Detect which cell encompasses the target text, then output its [x, y] center coordinate. 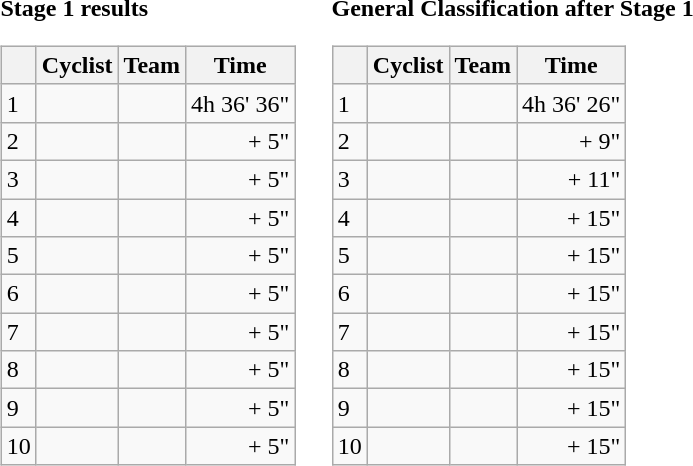
4h 36' 26" [572, 103]
+ 11" [572, 179]
4h 36' 36" [240, 103]
+ 9" [572, 141]
